Identify which cell holds the provided text, then report its [X, Y] central coordinate. 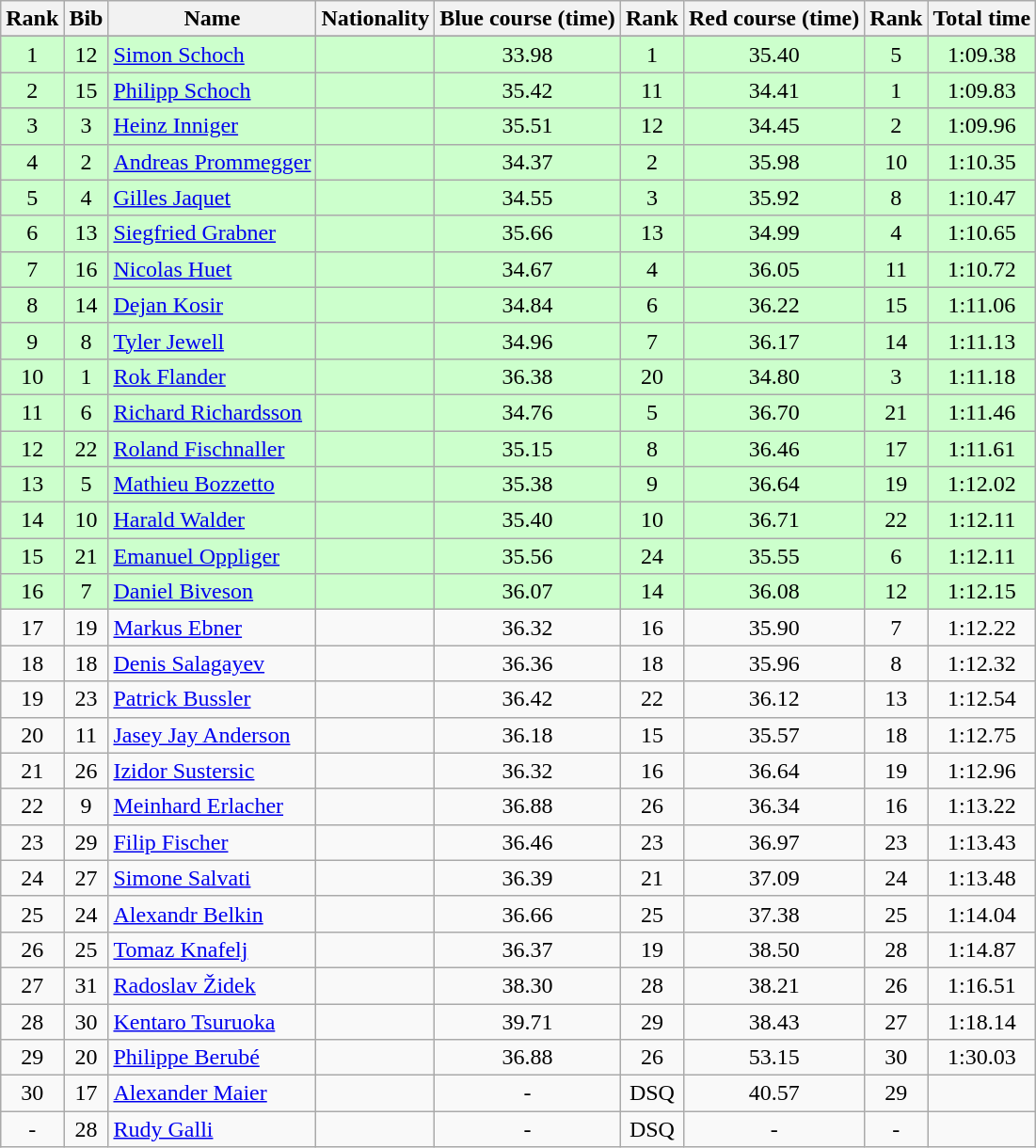
37.38 [773, 914]
34.80 [773, 376]
1:10.72 [982, 269]
1:09.38 [982, 55]
Gilles Jaquet [213, 198]
36.38 [528, 376]
Philippe Berubé [213, 1058]
36.17 [773, 341]
35.51 [528, 126]
36.97 [773, 842]
34.96 [528, 341]
35.56 [528, 556]
1:10.47 [982, 198]
38.21 [773, 985]
1:11.46 [982, 412]
Markus Ebner [213, 628]
36.39 [528, 878]
36.36 [528, 663]
Nicolas Huet [213, 269]
38.50 [773, 949]
33.98 [528, 55]
1:12.54 [982, 699]
1:11.61 [982, 449]
Andreas Prommegger [213, 162]
35.66 [528, 233]
1:14.87 [982, 949]
1:12.32 [982, 663]
36.22 [773, 305]
Radoslav Židek [213, 985]
40.57 [773, 1093]
1:18.14 [982, 1021]
1:12.75 [982, 735]
Philipp Schoch [213, 90]
Mathieu Bozzetto [213, 485]
1:12.15 [982, 592]
Name [213, 19]
35.55 [773, 556]
34.45 [773, 126]
34.37 [528, 162]
Filip Fischer [213, 842]
35.92 [773, 198]
1:09.83 [982, 90]
Patrick Bussler [213, 699]
34.84 [528, 305]
34.55 [528, 198]
Simone Salvati [213, 878]
1:11.18 [982, 376]
36.37 [528, 949]
36.34 [773, 806]
1:13.48 [982, 878]
1:09.96 [982, 126]
Izidor Sustersic [213, 771]
35.98 [773, 162]
Tomaz Knafelj [213, 949]
36.05 [773, 269]
36.70 [773, 412]
1:12.02 [982, 485]
1:11.06 [982, 305]
Meinhard Erlacher [213, 806]
34.99 [773, 233]
Richard Richardsson [213, 412]
Siegfried Grabner [213, 233]
Rok Flander [213, 376]
Denis Salagayev [213, 663]
Red course (time) [773, 19]
Kentaro Tsuruoka [213, 1021]
35.38 [528, 485]
36.18 [528, 735]
1:12.22 [982, 628]
Emanuel Oppliger [213, 556]
1:13.22 [982, 806]
Nationality [375, 19]
36.42 [528, 699]
1:14.04 [982, 914]
34.67 [528, 269]
36.12 [773, 699]
36.08 [773, 592]
Jasey Jay Anderson [213, 735]
1:10.35 [982, 162]
39.71 [528, 1021]
31 [87, 985]
Simon Schoch [213, 55]
Tyler Jewell [213, 341]
35.57 [773, 735]
36.07 [528, 592]
Roland Fischnaller [213, 449]
53.15 [773, 1058]
Blue course (time) [528, 19]
35.42 [528, 90]
Total time [982, 19]
35.15 [528, 449]
34.76 [528, 412]
36.66 [528, 914]
Harald Walder [213, 520]
34.41 [773, 90]
1:10.65 [982, 233]
1:13.43 [982, 842]
35.90 [773, 628]
Daniel Biveson [213, 592]
Heinz Inniger [213, 126]
1:30.03 [982, 1058]
37.09 [773, 878]
38.30 [528, 985]
1:12.96 [982, 771]
Dejan Kosir [213, 305]
38.43 [773, 1021]
Alexander Maier [213, 1093]
Rudy Galli [213, 1129]
35.96 [773, 663]
36.71 [773, 520]
1:11.13 [982, 341]
1:16.51 [982, 985]
Bib [87, 19]
Alexandr Belkin [213, 914]
